For the text-containing cell, return its midpoint in [X, Y] coordinate format. 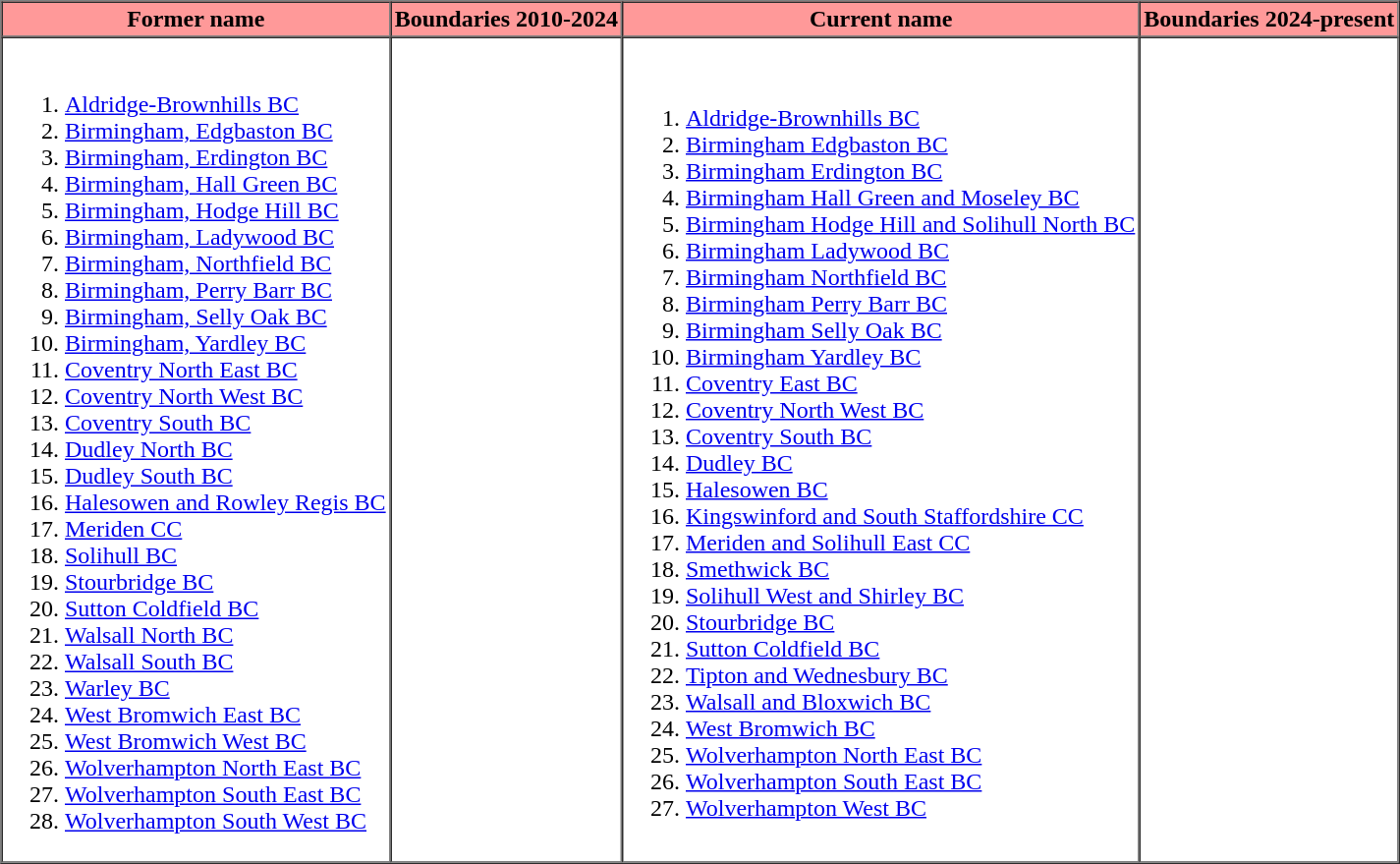
Boundaries 2010-2024 [506, 20]
Boundaries 2024-present [1269, 20]
Former name [196, 20]
Current name [880, 20]
